From the cell containing the given text, extract its center point as [X, Y] coordinate. 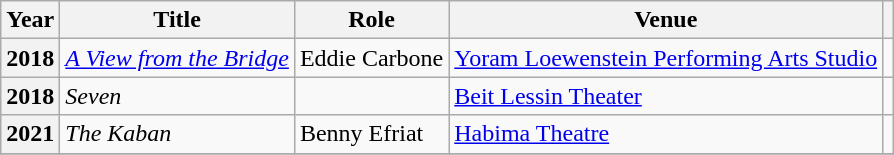
Year [30, 20]
Habima Theatre [666, 134]
Role [371, 20]
A View from the Bridge [178, 58]
Benny Efriat [371, 134]
2021 [30, 134]
Seven [178, 96]
The Kaban [178, 134]
Title [178, 20]
Eddie Carbone [371, 58]
Beit Lessin Theater [666, 96]
Venue [666, 20]
Yoram Loewenstein Performing Arts Studio [666, 58]
